Locate the cell with the specified text and output its [x, y] center coordinate. 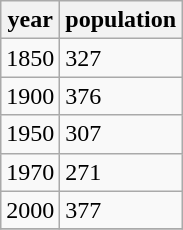
327 [121, 58]
307 [121, 134]
1950 [30, 134]
377 [121, 210]
271 [121, 172]
population [121, 20]
1900 [30, 96]
1970 [30, 172]
376 [121, 96]
2000 [30, 210]
year [30, 20]
1850 [30, 58]
